Identify which cell holds the provided text, then report its (X, Y) central coordinate. 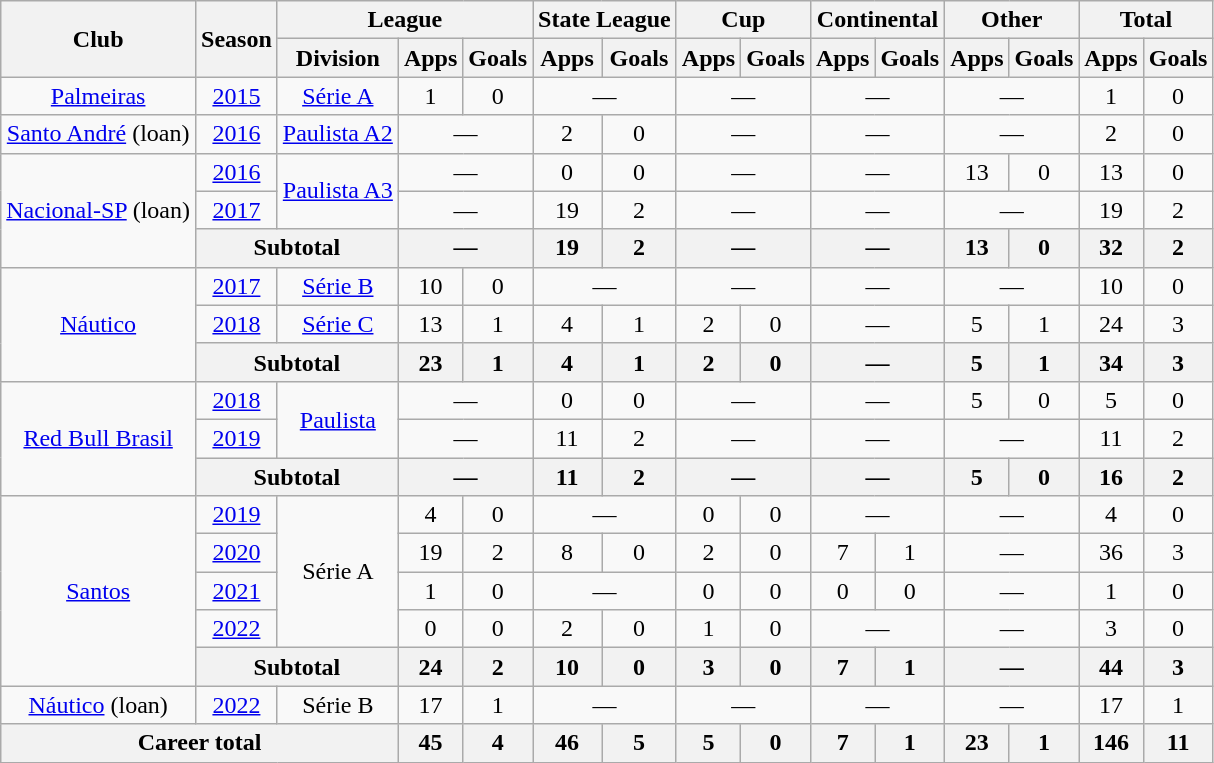
Total (1146, 20)
Other (1012, 20)
44 (1111, 667)
Palmeiras (98, 96)
32 (1111, 248)
45 (430, 743)
State League (605, 20)
Santo André (loan) (98, 134)
146 (1111, 743)
36 (1111, 553)
Cup (743, 20)
34 (1111, 362)
2015 (237, 96)
Náutico (loan) (98, 705)
Continental (877, 20)
Season (237, 39)
Nacional-SP (loan) (98, 210)
Náutico (98, 324)
Division (338, 58)
8 (568, 553)
League (404, 20)
Santos (98, 591)
Red Bull Brasil (98, 438)
2021 (237, 591)
16 (1111, 477)
46 (568, 743)
2020 (237, 553)
Paulista (338, 419)
Club (98, 39)
Série C (338, 324)
Paulista A2 (338, 134)
Paulista A3 (338, 191)
Career total (200, 743)
